Extract the (x, y) coordinate from the center of the cell holding the provided text.  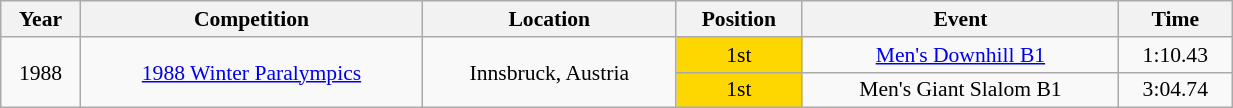
Time (1176, 19)
Innsbruck, Austria (550, 72)
1988 Winter Paralympics (251, 72)
3:04.74 (1176, 90)
Position (739, 19)
1:10.43 (1176, 55)
Men's Giant Slalom B1 (960, 90)
Event (960, 19)
Year (41, 19)
Men's Downhill B1 (960, 55)
Competition (251, 19)
1988 (41, 72)
Location (550, 19)
